Capture the cell that displays the provided text and extract its [X, Y] central coordinate. 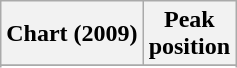
Chart (2009) [72, 34]
Peakposition [189, 34]
